Find where the given text appears and provide that cell's center as [x, y] coordinate. 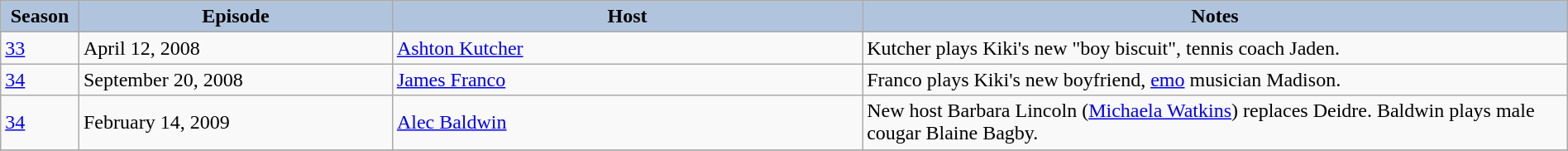
Episode [235, 17]
New host Barbara Lincoln (Michaela Watkins) replaces Deidre. Baldwin plays male cougar Blaine Bagby. [1216, 123]
Franco plays Kiki's new boyfriend, emo musician Madison. [1216, 80]
Notes [1216, 17]
Season [40, 17]
33 [40, 48]
April 12, 2008 [235, 48]
September 20, 2008 [235, 80]
Kutcher plays Kiki's new "boy biscuit", tennis coach Jaden. [1216, 48]
James Franco [627, 80]
Alec Baldwin [627, 123]
Ashton Kutcher [627, 48]
Host [627, 17]
February 14, 2009 [235, 123]
